For the text-containing cell, return its midpoint in (X, Y) coordinate format. 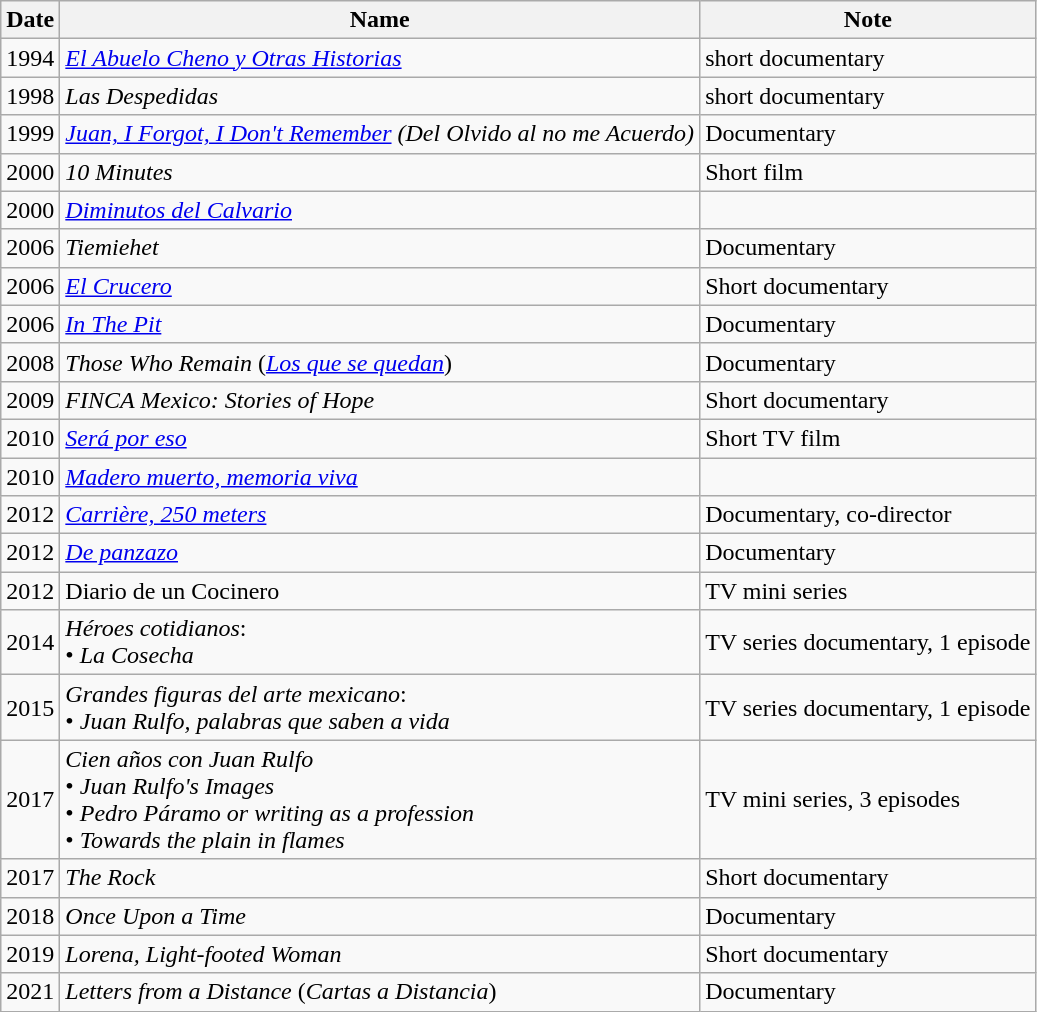
2009 (30, 400)
TV mini series, 3 episodes (868, 800)
2019 (30, 954)
2021 (30, 992)
1994 (30, 58)
Lorena, Light-footed Woman (380, 954)
Short film (868, 172)
El Crucero (380, 286)
Las Despedidas (380, 96)
Short TV film (868, 438)
2015 (30, 708)
2014 (30, 642)
In The Pit (380, 324)
Date (30, 20)
The Rock (380, 878)
Juan, I Forgot, I Don't Remember (Del Olvido al no me Acuerdo) (380, 134)
Once Upon a Time (380, 916)
FINCA Mexico: Stories of Hope (380, 400)
Tiemiehet (380, 248)
Documentary, co-director (868, 515)
Será por eso (380, 438)
El Abuelo Cheno y Otras Historias (380, 58)
Héroes cotidianos:• La Cosecha (380, 642)
Those Who Remain (Los que se quedan) (380, 362)
Name (380, 20)
TV mini series (868, 591)
Diario de un Cocinero (380, 591)
Carrière, 250 meters (380, 515)
Letters from a Distance (Cartas a Distancia) (380, 992)
Diminutos del Calvario (380, 210)
2008 (30, 362)
Note (868, 20)
De panzazo (380, 553)
Cien años con Juan Rulfo• Juan Rulfo's Images• Pedro Páramo or writing as a profession• Towards the plain in flames (380, 800)
2018 (30, 916)
Grandes figuras del arte mexicano:• Juan Rulfo, palabras que saben a vida (380, 708)
Madero muerto, memoria viva (380, 477)
1999 (30, 134)
1998 (30, 96)
10 Minutes (380, 172)
